From the cell containing the given text, extract its center point as (X, Y) coordinate. 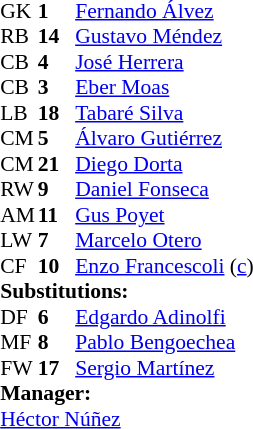
3 (57, 87)
8 (57, 343)
10 (57, 266)
7 (57, 241)
6 (57, 317)
21 (57, 164)
DF (19, 317)
RW (19, 189)
4 (57, 62)
AM (19, 215)
MF (19, 343)
14 (57, 37)
CF (19, 266)
FW (19, 368)
18 (57, 113)
LW (19, 241)
11 (57, 215)
17 (57, 368)
5 (57, 139)
LB (19, 113)
RB (19, 37)
9 (57, 189)
